Provide the [x, y] coordinate of the cell's center where the given text is located.  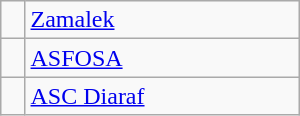
ASC Diaraf [162, 96]
ASFOSA [162, 58]
Zamalek [162, 20]
